Detect which cell encompasses the target text, then output its (x, y) center coordinate. 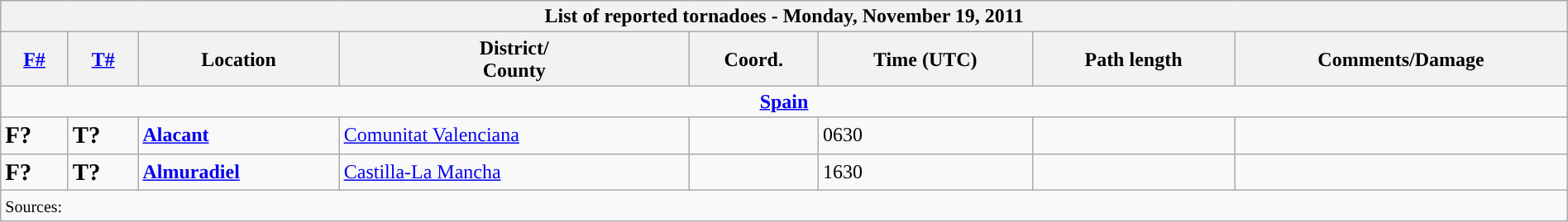
Castilla-La Mancha (514, 172)
F# (35, 59)
Comments/Damage (1401, 59)
District/County (514, 59)
1630 (925, 172)
Coord. (753, 59)
Comunitat Valenciana (514, 135)
Spain (784, 102)
Almuradiel (238, 172)
0630 (925, 135)
Alacant (238, 135)
Sources: (784, 205)
T# (103, 59)
List of reported tornadoes - Monday, November 19, 2011 (784, 17)
Location (238, 59)
Path length (1133, 59)
Time (UTC) (925, 59)
